Scan for the cell matching the given text and deliver its (X, Y) coordinate at center. 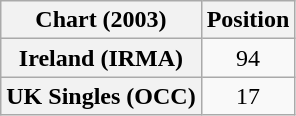
Position (248, 20)
17 (248, 96)
UK Singles (OCC) (101, 96)
Ireland (IRMA) (101, 58)
Chart (2003) (101, 20)
94 (248, 58)
